Determine the [X, Y] coordinate at the center of the cell enclosing the given text.  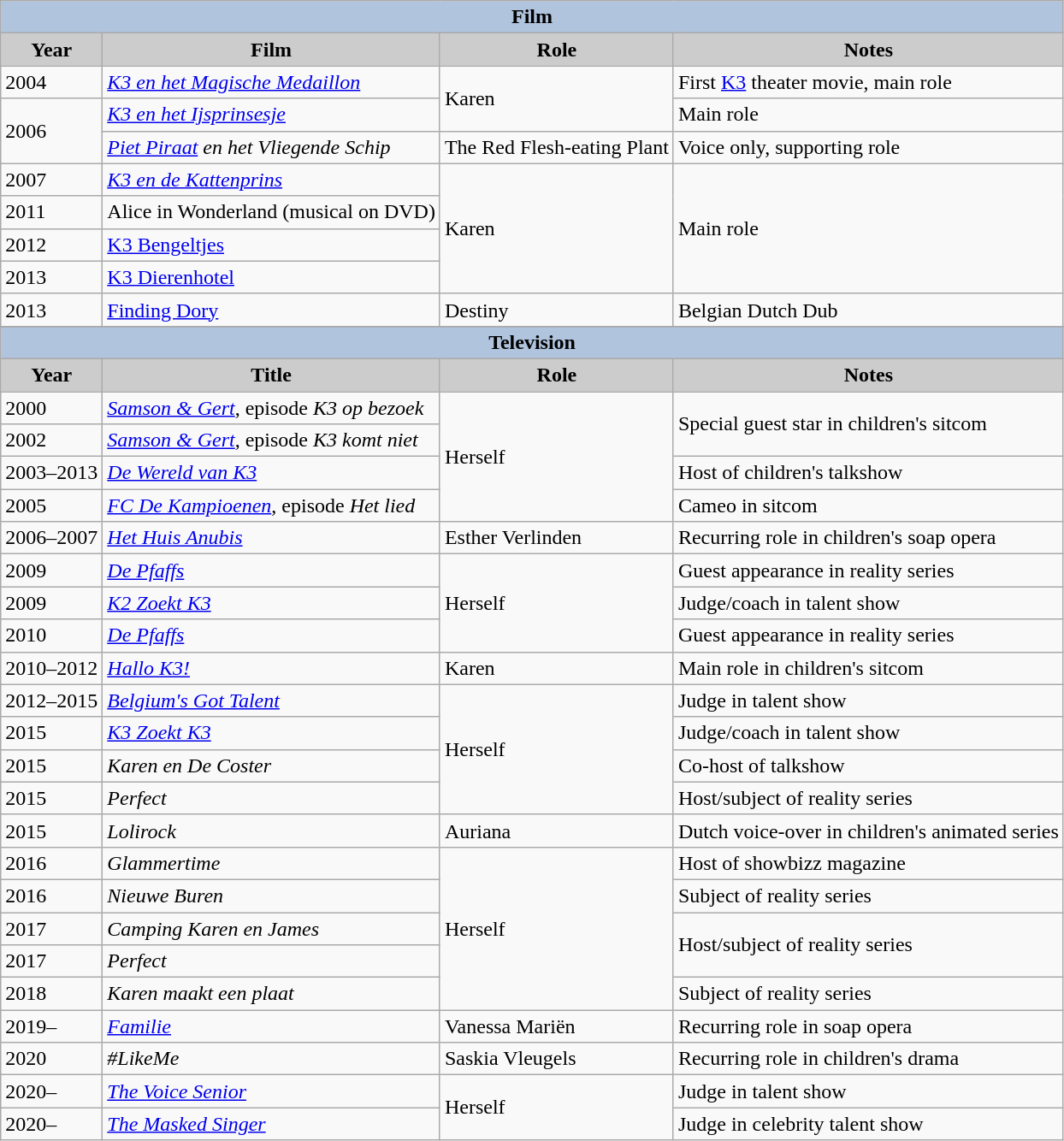
2010 [51, 636]
Lolirock [272, 831]
Voice only, supporting role [868, 147]
K3 Bengeltjes [272, 245]
K3 en de Kattenprins [272, 180]
2006–2007 [51, 538]
Destiny [556, 310]
Glammertime [272, 863]
Television [532, 342]
Vanessa Mariën [556, 1026]
The Red Flesh-eating Plant [556, 147]
Finding Dory [272, 310]
Recurring role in children's soap opera [868, 538]
Hallo K3! [272, 668]
2010–2012 [51, 668]
Dutch voice-over in children's animated series [868, 831]
FC De Kampioenen, episode Het lied [272, 505]
Judge in celebrity talent show [868, 1124]
2019– [51, 1026]
Recurring role in children's drama [868, 1059]
Karen maakt een plaat [272, 994]
Familie [272, 1026]
Recurring role in soap opera [868, 1026]
2004 [51, 82]
2000 [51, 408]
#LikeMe [272, 1059]
Nieuwe Buren [272, 896]
Piet Piraat en het Vliegende Schip [272, 147]
Belgium's Got Talent [272, 701]
2020 [51, 1059]
Karen en De Coster [272, 766]
K3 Dierenhotel [272, 277]
Host of children's talkshow [868, 473]
K2 Zoekt K3 [272, 603]
The Voice Senior [272, 1091]
Title [272, 375]
Esther Verlinden [556, 538]
Alice in Wonderland (musical on DVD) [272, 212]
2002 [51, 440]
Belgian Dutch Dub [868, 310]
K3 Zoekt K3 [272, 733]
K3 en het Magische Medaillon [272, 82]
Samson & Gert, episode K3 komt niet [272, 440]
Saskia Vleugels [556, 1059]
2007 [51, 180]
Het Huis Anubis [272, 538]
Samson & Gert, episode K3 op bezoek [272, 408]
Camping Karen en James [272, 928]
First K3 theater movie, main role [868, 82]
2011 [51, 212]
De Wereld van K3 [272, 473]
2018 [51, 994]
2003–2013 [51, 473]
2005 [51, 505]
Special guest star in children's sitcom [868, 424]
K3 en het Ijsprinsesje [272, 115]
Co-host of talkshow [868, 766]
2006 [51, 131]
Host of showbizz magazine [868, 863]
Main role in children's sitcom [868, 668]
2012–2015 [51, 701]
The Masked Singer [272, 1124]
Auriana [556, 831]
2012 [51, 245]
Cameo in sitcom [868, 505]
